Extract the (x, y) coordinate from the center of the cell holding the provided text.  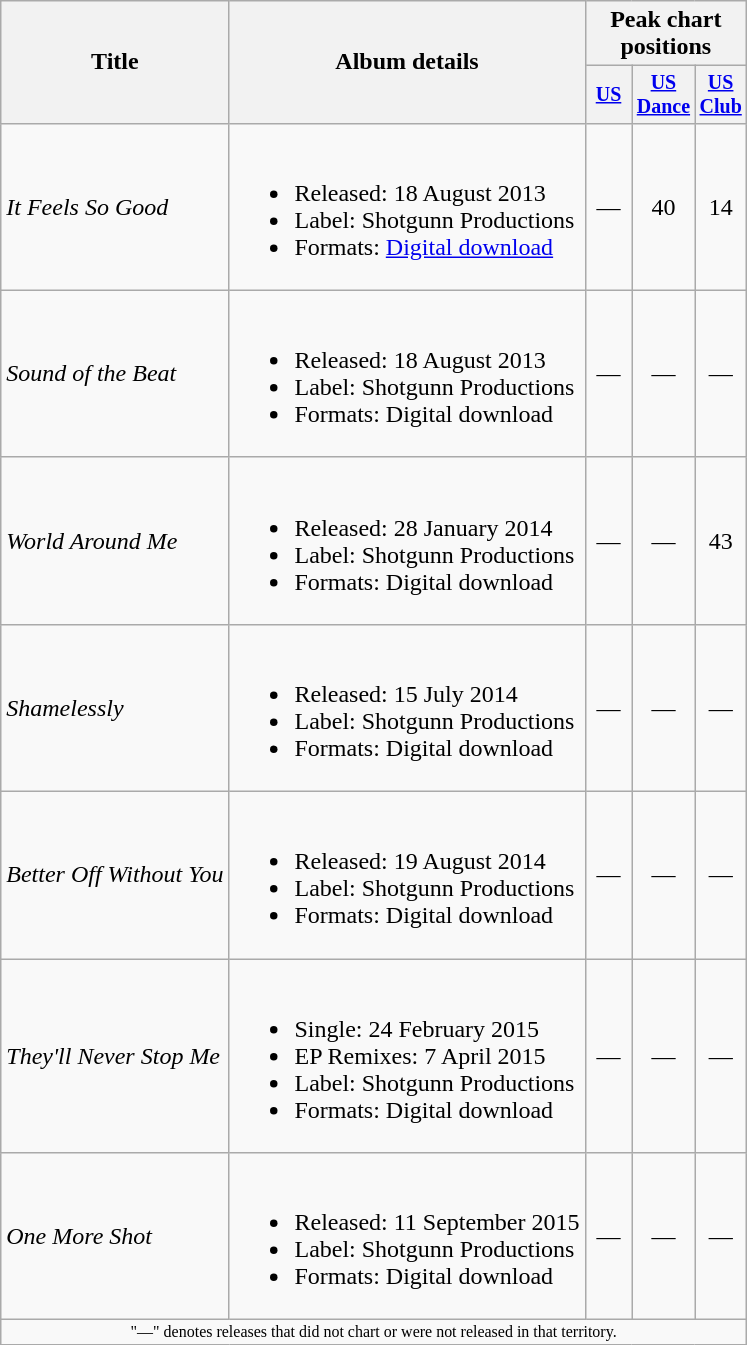
World Around Me (115, 540)
43 (721, 540)
Released: 19 August 2014Label: Shotgunn ProductionsFormats: Digital download (407, 876)
One More Shot (115, 1236)
Released: 11 September 2015Label: Shotgunn ProductionsFormats: Digital download (407, 1236)
Peak chart positions (666, 34)
Better Off Without You (115, 876)
It Feels So Good (115, 206)
14 (721, 206)
US Club (721, 94)
US (608, 94)
Sound of the Beat (115, 374)
Title (115, 62)
Released: 28 January 2014Label: Shotgunn ProductionsFormats: Digital download (407, 540)
40 (664, 206)
They'll Never Stop Me (115, 1056)
Released: 15 July 2014Label: Shotgunn ProductionsFormats: Digital download (407, 708)
Single: 24 February 2015EP Remixes: 7 April 2015Label: Shotgunn ProductionsFormats: Digital download (407, 1056)
Album details (407, 62)
US Dance (664, 94)
"—" denotes releases that did not chart or were not released in that territory. (374, 1332)
Shamelessly (115, 708)
